Detect which cell encompasses the target text, then output its [X, Y] center coordinate. 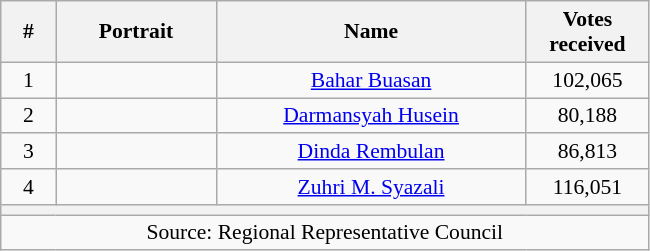
116,051 [588, 187]
Votes received [588, 32]
86,813 [588, 152]
# [28, 32]
Portrait [136, 32]
80,188 [588, 116]
4 [28, 187]
1 [28, 80]
3 [28, 152]
Zuhri M. Syazali [371, 187]
Dinda Rembulan [371, 152]
Name [371, 32]
2 [28, 116]
Darmansyah Husein [371, 116]
Bahar Buasan [371, 80]
Source: Regional Representative Council [325, 233]
102,065 [588, 80]
